Output the (x, y) coordinate of the center of the cell containing the given text.  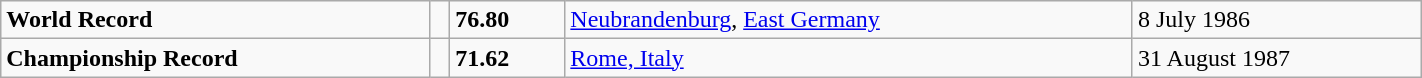
Championship Record (216, 58)
8 July 1986 (1276, 20)
Rome, Italy (849, 58)
31 August 1987 (1276, 58)
71.62 (508, 58)
76.80 (508, 20)
World Record (216, 20)
Neubrandenburg, East Germany (849, 20)
